Detect which cell encompasses the target text, then output its (x, y) center coordinate. 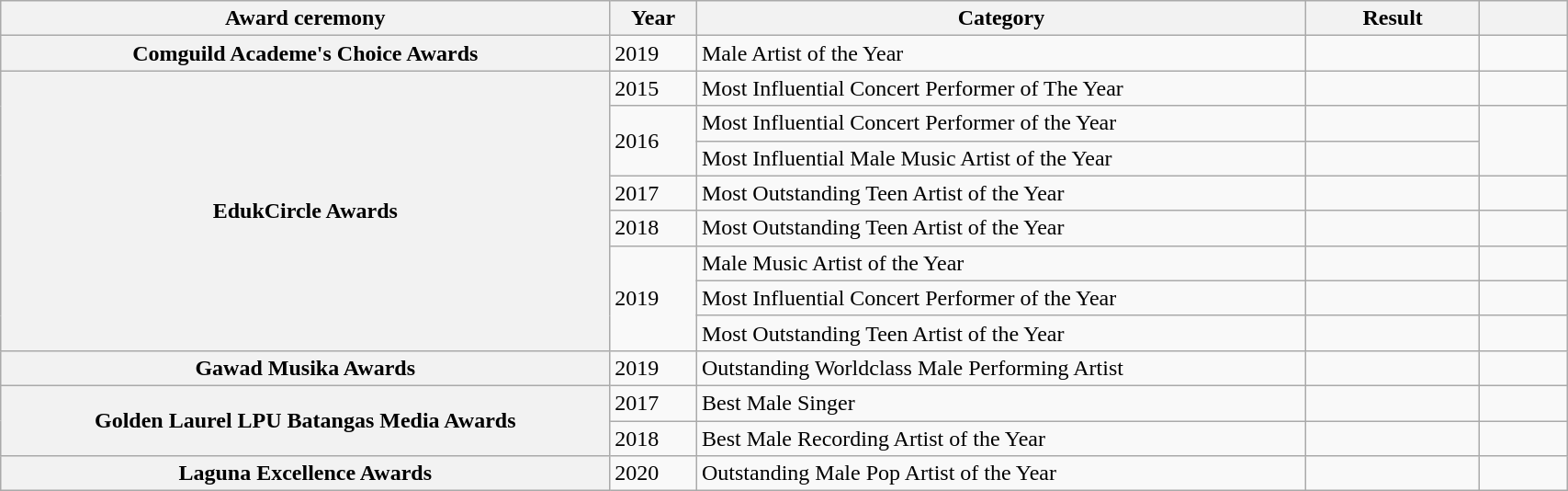
Golden Laurel LPU Batangas Media Awards (305, 420)
2015 (654, 88)
EdukCircle Awards (305, 211)
Male Artist of the Year (1001, 53)
Male Music Artist of the Year (1001, 263)
2016 (654, 141)
Gawad Musika Awards (305, 368)
Most Influential Male Music Artist of the Year (1001, 158)
Outstanding Male Pop Artist of the Year (1001, 474)
Most Influential Concert Performer of The Year (1001, 88)
Best Male Singer (1001, 403)
Comguild Academe's Choice Awards (305, 53)
Laguna Excellence Awards (305, 474)
Award ceremony (305, 18)
2020 (654, 474)
Best Male Recording Artist of the Year (1001, 439)
Year (654, 18)
Result (1393, 18)
Outstanding Worldclass Male Performing Artist (1001, 368)
Category (1001, 18)
